Detect which cell encompasses the target text, then output its [X, Y] center coordinate. 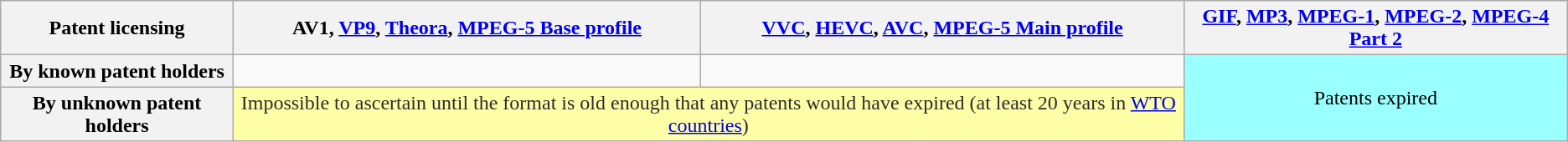
VVC, HEVC, AVC, MPEG-5 Main profile [943, 28]
Impossible to ascertain until the format is old enough that any patents would have expired (at least 20 years in WTO countries) [709, 114]
Patents expired [1375, 99]
By known patent holders [117, 71]
By unknown patent holders [117, 114]
AV1, VP9, Theora, MPEG-5 Base profile [467, 28]
GIF, MP3, MPEG-1, MPEG-2, MPEG-4 Part 2 [1375, 28]
Patent licensing [117, 28]
